From the cell containing the given text, extract its center point as [X, Y] coordinate. 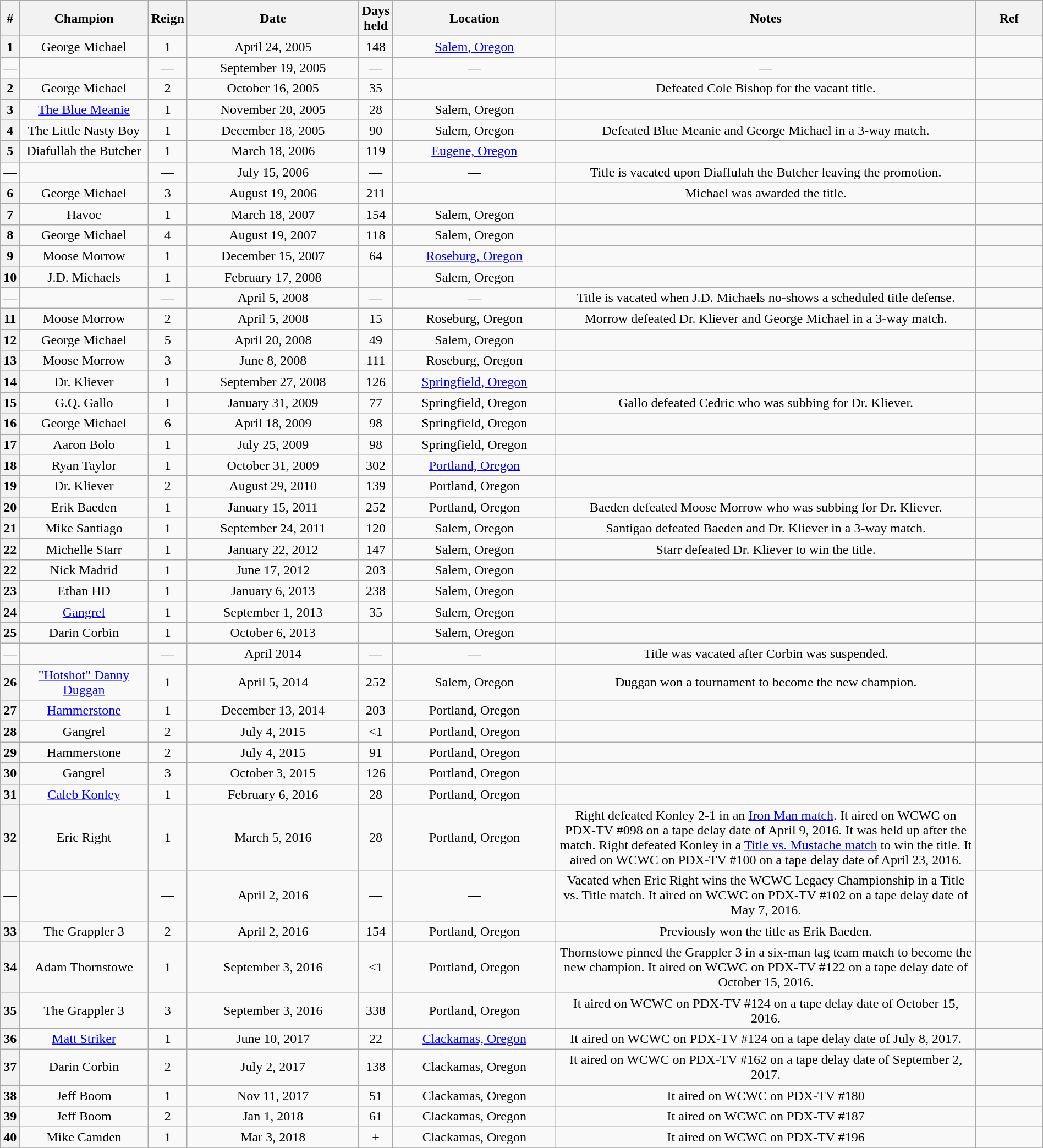
September 27, 2008 [273, 382]
It aired on WCWC on PDX-TV #196 [766, 1138]
January 15, 2011 [273, 507]
13 [10, 361]
Morrow defeated Dr. Kliever and George Michael in a 3-way match. [766, 319]
51 [376, 1095]
June 17, 2012 [273, 570]
October 31, 2009 [273, 465]
Date [273, 19]
12 [10, 340]
Defeated Blue Meanie and George Michael in a 3-way match. [766, 130]
37 [10, 1067]
14 [10, 382]
Diafullah the Butcher [84, 151]
June 10, 2017 [273, 1039]
April 18, 2009 [273, 424]
40 [10, 1138]
Michelle Starr [84, 549]
39 [10, 1117]
"Hotshot" Danny Duggan [84, 682]
24 [10, 612]
March 18, 2007 [273, 214]
33 [10, 931]
Title is vacated upon Diaffulah the Butcher leaving the promotion. [766, 172]
211 [376, 193]
49 [376, 340]
July 25, 2009 [273, 444]
32 [10, 837]
Title is vacated when J.D. Michaels no-shows a scheduled title defense. [766, 298]
Reign [167, 19]
338 [376, 1010]
Ethan HD [84, 591]
September 24, 2011 [273, 528]
April 24, 2005 [273, 47]
118 [376, 235]
Ryan Taylor [84, 465]
It aired on WCWC on PDX-TV #162 on a tape delay date of September 2, 2017. [766, 1067]
# [10, 19]
Aaron Bolo [84, 444]
9 [10, 256]
April 20, 2008 [273, 340]
90 [376, 130]
91 [376, 752]
8 [10, 235]
Notes [766, 19]
23 [10, 591]
17 [10, 444]
147 [376, 549]
Location [474, 19]
+ [376, 1138]
29 [10, 752]
The Little Nasty Boy [84, 130]
20 [10, 507]
31 [10, 794]
Nov 11, 2017 [273, 1095]
19 [10, 486]
16 [10, 424]
10 [10, 277]
Nick Madrid [84, 570]
It aired on WCWC on PDX-TV #124 on a tape delay date of October 15, 2016. [766, 1010]
Michael was awarded the title. [766, 193]
139 [376, 486]
January 31, 2009 [273, 403]
138 [376, 1067]
119 [376, 151]
July 15, 2006 [273, 172]
Matt Striker [84, 1039]
77 [376, 403]
Mike Santiago [84, 528]
December 15, 2007 [273, 256]
18 [10, 465]
September 19, 2005 [273, 68]
11 [10, 319]
120 [376, 528]
30 [10, 773]
August 29, 2010 [273, 486]
July 2, 2017 [273, 1067]
June 8, 2008 [273, 361]
61 [376, 1117]
111 [376, 361]
Santigao defeated Baeden and Dr. Kliever in a 3-way match. [766, 528]
238 [376, 591]
Starr defeated Dr. Kliever to win the title. [766, 549]
April 5, 2014 [273, 682]
August 19, 2007 [273, 235]
December 18, 2005 [273, 130]
36 [10, 1039]
34 [10, 967]
Eric Right [84, 837]
Gallo defeated Cedric who was subbing for Dr. Kliever. [766, 403]
It aired on WCWC on PDX-TV #187 [766, 1117]
Days held [376, 19]
September 1, 2013 [273, 612]
26 [10, 682]
March 5, 2016 [273, 837]
Defeated Cole Bishop for the vacant title. [766, 89]
302 [376, 465]
October 3, 2015 [273, 773]
February 17, 2008 [273, 277]
Caleb Konley [84, 794]
Adam Thornstowe [84, 967]
Eugene, Oregon [474, 151]
October 16, 2005 [273, 89]
J.D. Michaels [84, 277]
October 6, 2013 [273, 633]
Title was vacated after Corbin was suspended. [766, 654]
It aired on WCWC on PDX-TV #180 [766, 1095]
The Blue Meanie [84, 109]
Jan 1, 2018 [273, 1117]
It aired on WCWC on PDX-TV #124 on a tape delay date of July 8, 2017. [766, 1039]
August 19, 2006 [273, 193]
Baeden defeated Moose Morrow who was subbing for Dr. Kliever. [766, 507]
21 [10, 528]
February 6, 2016 [273, 794]
Ref [1009, 19]
Champion [84, 19]
Previously won the title as Erik Baeden. [766, 931]
January 22, 2012 [273, 549]
G.Q. Gallo [84, 403]
7 [10, 214]
December 13, 2014 [273, 711]
January 6, 2013 [273, 591]
27 [10, 711]
Havoc [84, 214]
November 20, 2005 [273, 109]
64 [376, 256]
Erik Baeden [84, 507]
March 18, 2006 [273, 151]
38 [10, 1095]
Mike Camden [84, 1138]
25 [10, 633]
148 [376, 47]
Duggan won a tournament to become the new champion. [766, 682]
Mar 3, 2018 [273, 1138]
April 2014 [273, 654]
